Capture the cell that displays the provided text and extract its [x, y] central coordinate. 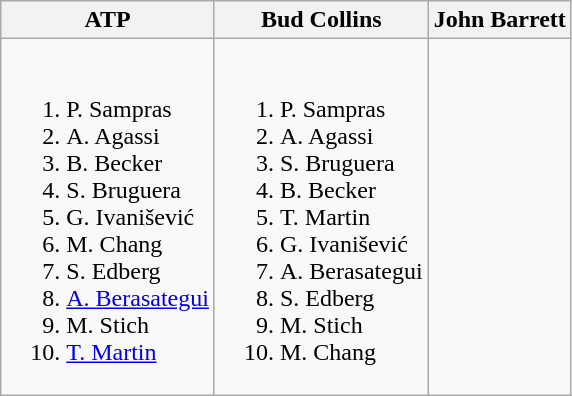
John Barrett [500, 20]
ATP [108, 20]
Bud Collins [321, 20]
P. Sampras A. Agassi S. Bruguera B. Becker T. Martin G. Ivanišević A. Berasategui S. Edberg M. Stich M. Chang [321, 217]
P. Sampras A. Agassi B. Becker S. Bruguera G. Ivanišević M. Chang S. Edberg A. Berasategui M. Stich T. Martin [108, 217]
